Extract the [x, y] coordinate from the center of the cell holding the provided text.  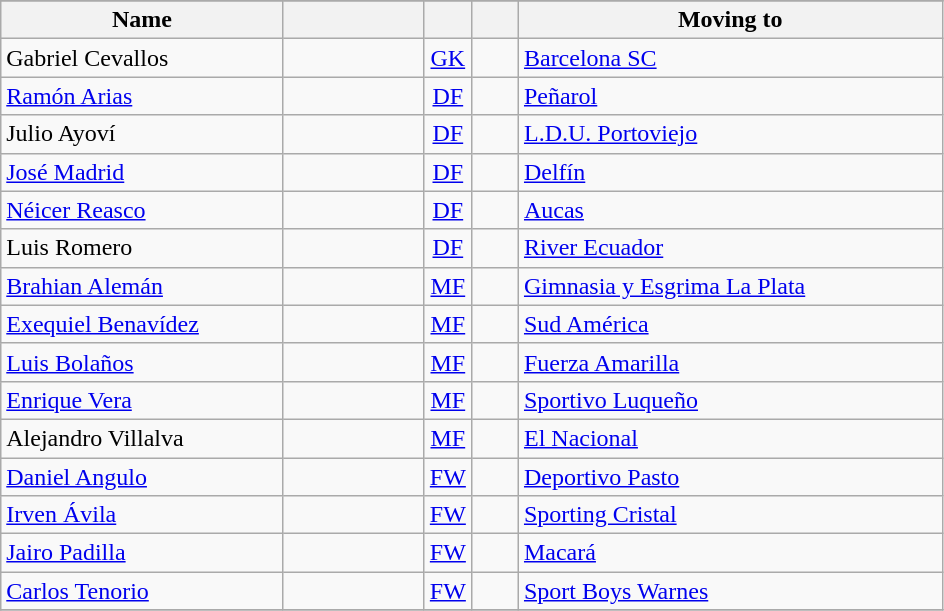
Julio Ayoví [142, 134]
Macará [730, 553]
Gimnasia y Esgrima La Plata [730, 286]
Name [142, 20]
Aucas [730, 210]
Exequiel Benavídez [142, 324]
GK [448, 58]
Luis Bolaños [142, 362]
Enrique Vera [142, 400]
Brahian Alemán [142, 286]
Deportivo Pasto [730, 477]
Luis Romero [142, 248]
Gabriel Cevallos [142, 58]
Sud América [730, 324]
Moving to [730, 20]
Daniel Angulo [142, 477]
El Nacional [730, 438]
River Ecuador [730, 248]
Sportivo Luqueño [730, 400]
Sport Boys Warnes [730, 591]
Néicer Reasco [142, 210]
Sporting Cristal [730, 515]
Peñarol [730, 96]
Ramón Arias [142, 96]
Delfín [730, 172]
Carlos Tenorio [142, 591]
Barcelona SC [730, 58]
Jairo Padilla [142, 553]
Fuerza Amarilla [730, 362]
L.D.U. Portoviejo [730, 134]
José Madrid [142, 172]
Alejandro Villalva [142, 438]
Irven Ávila [142, 515]
